Locate the cell with the specified text and output its (x, y) center coordinate. 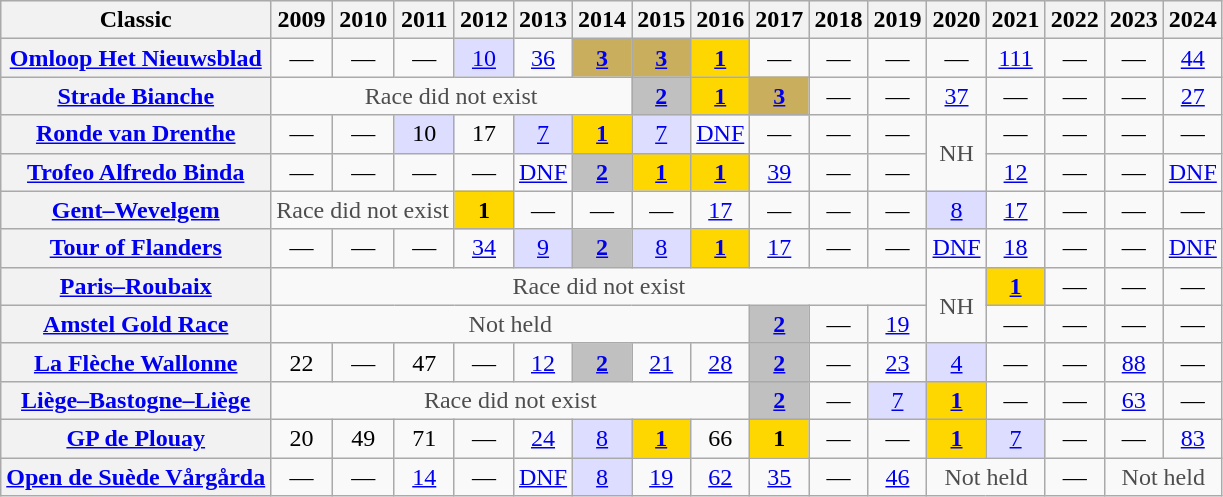
46 (898, 477)
14 (424, 477)
2014 (602, 20)
2016 (720, 20)
20 (302, 438)
2021 (1016, 20)
28 (720, 362)
2017 (780, 20)
Gent–Wevelgem (136, 210)
Classic (136, 20)
Tour of Flanders (136, 248)
49 (363, 438)
2012 (484, 20)
2010 (363, 20)
2023 (1134, 20)
Trofeo Alfredo Binda (136, 172)
2009 (302, 20)
24 (542, 438)
Strade Bianche (136, 96)
37 (956, 96)
Ronde van Drenthe (136, 134)
66 (720, 438)
44 (1192, 58)
34 (484, 248)
18 (1016, 248)
83 (1192, 438)
36 (542, 58)
27 (1192, 96)
2020 (956, 20)
62 (720, 477)
39 (780, 172)
La Flèche Wallonne (136, 362)
47 (424, 362)
2011 (424, 20)
Open de Suède Vårgårda (136, 477)
71 (424, 438)
111 (1016, 58)
Paris–Roubaix (136, 286)
9 (542, 248)
4 (956, 362)
GP de Plouay (136, 438)
Amstel Gold Race (136, 324)
2015 (662, 20)
23 (898, 362)
22 (302, 362)
88 (1134, 362)
2013 (542, 20)
2018 (838, 20)
2019 (898, 20)
63 (1134, 400)
2022 (1074, 20)
35 (780, 477)
Omloop Het Nieuwsblad (136, 58)
Liège–Bastogne–Liège (136, 400)
21 (662, 362)
2024 (1192, 20)
